Scan for the cell matching the given text and deliver its [x, y] coordinate at center. 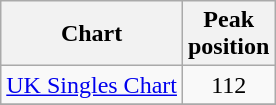
UK Singles Chart [92, 85]
Chart [92, 34]
112 [228, 85]
Peakposition [228, 34]
